Provide the [X, Y] coordinate of the cell's center where the given text is located.  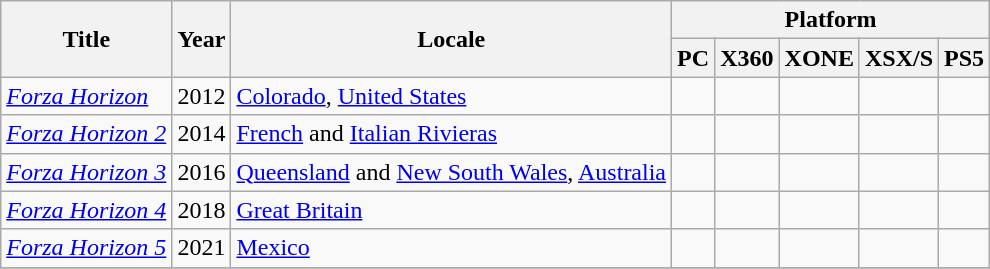
2014 [202, 134]
Year [202, 39]
XSX/S [898, 58]
2012 [202, 96]
PS5 [964, 58]
Forza Horizon 2 [86, 134]
PC [694, 58]
Colorado, United States [452, 96]
2018 [202, 210]
Queensland and New South Wales, Australia [452, 172]
Forza Horizon [86, 96]
Title [86, 39]
Forza Horizon 4 [86, 210]
Great Britain [452, 210]
X360 [747, 58]
Platform [831, 20]
French and Italian Rivieras [452, 134]
Mexico [452, 248]
Forza Horizon 3 [86, 172]
2021 [202, 248]
Forza Horizon 5 [86, 248]
XONE [819, 58]
Locale [452, 39]
2016 [202, 172]
